Detect which cell encompasses the target text, then output its (x, y) center coordinate. 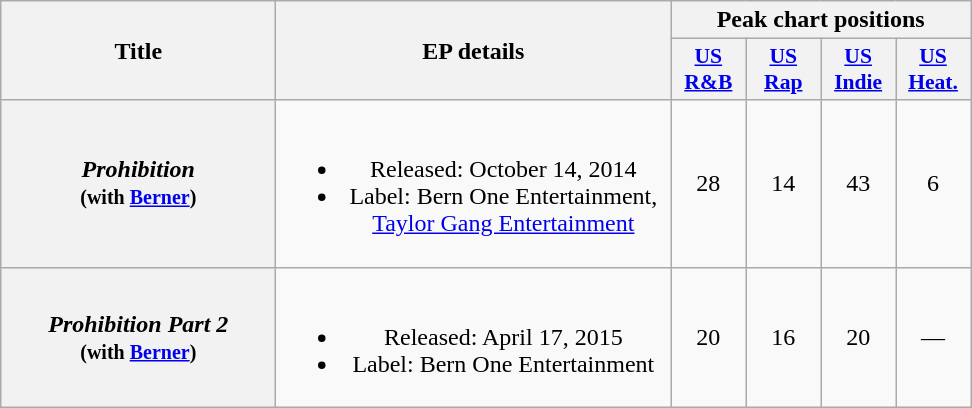
14 (784, 184)
28 (708, 184)
Peak chart positions (821, 20)
US Indie (858, 70)
US Heat. (934, 70)
Released: October 14, 2014Label: Bern One Entertainment, Taylor Gang Entertainment (474, 184)
Prohibition Part 2(with Berner) (138, 337)
— (934, 337)
EP details (474, 50)
Title (138, 50)
Prohibition(with Berner) (138, 184)
Released: April 17, 2015Label: Bern One Entertainment (474, 337)
43 (858, 184)
USR&B (708, 70)
6 (934, 184)
16 (784, 337)
USRap (784, 70)
